Return [x, y] of the center of cell containing provided text 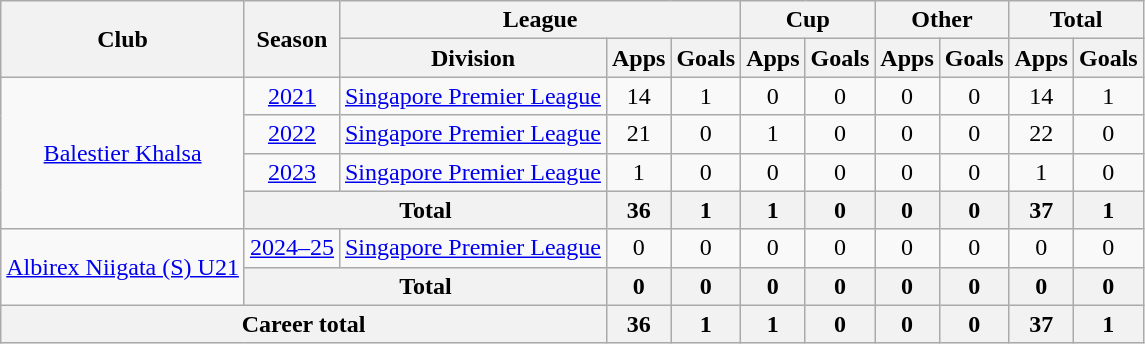
Balestier Khalsa [123, 153]
21 [638, 134]
Career total [304, 324]
League [540, 20]
22 [1041, 134]
Division [472, 58]
2021 [292, 96]
Other [942, 20]
2024–25 [292, 248]
Albirex Niigata (S) U21 [123, 267]
Club [123, 39]
Season [292, 39]
2023 [292, 172]
2022 [292, 134]
Cup [808, 20]
